Capture the cell that displays the provided text and extract its (X, Y) central coordinate. 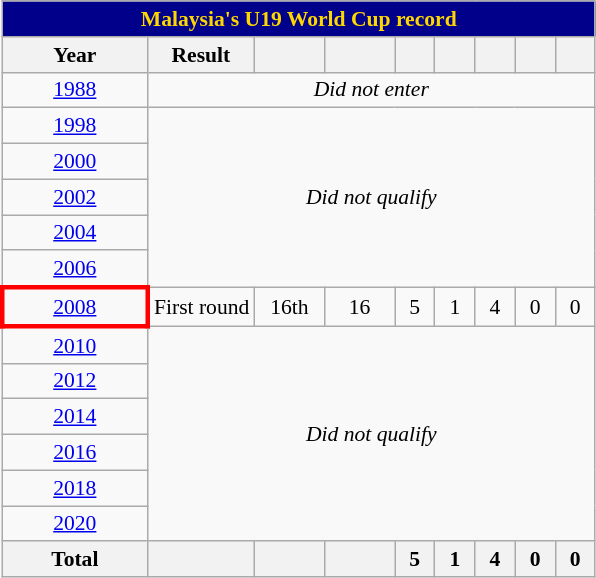
2020 (74, 524)
2008 (74, 308)
2010 (74, 344)
Year (74, 55)
1998 (74, 126)
2016 (74, 453)
2002 (74, 197)
First round (200, 308)
2000 (74, 162)
2004 (74, 233)
2006 (74, 270)
1988 (74, 90)
Total (74, 560)
Malaysia's U19 World Cup record (298, 19)
2012 (74, 381)
Did not enter (371, 90)
2018 (74, 488)
Result (200, 55)
16 (359, 308)
2014 (74, 417)
16th (289, 308)
